Search for the cell housing the specified text and yield its (x, y) center coordinate. 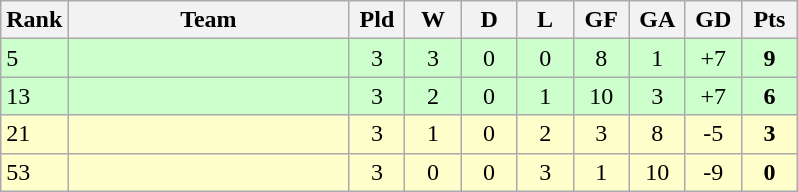
GF (601, 20)
13 (34, 96)
Pts (769, 20)
GD (713, 20)
6 (769, 96)
9 (769, 58)
W (433, 20)
-9 (713, 172)
D (489, 20)
21 (34, 134)
Rank (34, 20)
Team (208, 20)
L (545, 20)
Pld (377, 20)
53 (34, 172)
GA (657, 20)
5 (34, 58)
-5 (713, 134)
